Determine the [X, Y] coordinate at the center of the cell enclosing the given text.  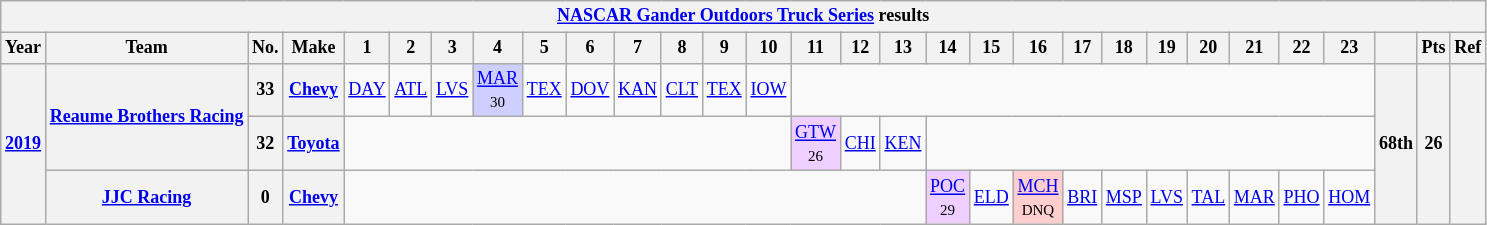
Pts [1434, 48]
MCHDNQ [1038, 197]
17 [1082, 48]
33 [266, 90]
IOW [768, 90]
DOV [590, 90]
23 [1350, 48]
PHO [1302, 197]
10 [768, 48]
Reaume Brothers Racing [146, 116]
KEN [903, 144]
MAR [1254, 197]
68th [1396, 144]
Toyota [314, 144]
CLT [682, 90]
Ref [1468, 48]
20 [1208, 48]
13 [903, 48]
3 [452, 48]
9 [724, 48]
BRI [1082, 197]
19 [1166, 48]
NASCAR Gander Outdoors Truck Series results [744, 16]
22 [1302, 48]
7 [638, 48]
Make [314, 48]
2019 [24, 144]
2 [411, 48]
5 [544, 48]
Year [24, 48]
15 [991, 48]
6 [590, 48]
ELD [991, 197]
4 [498, 48]
14 [948, 48]
TAL [1208, 197]
GTW26 [816, 144]
18 [1124, 48]
21 [1254, 48]
MSP [1124, 197]
MAR30 [498, 90]
CHI [860, 144]
16 [1038, 48]
8 [682, 48]
POC29 [948, 197]
26 [1434, 144]
1 [367, 48]
DAY [367, 90]
ATL [411, 90]
KAN [638, 90]
0 [266, 197]
12 [860, 48]
11 [816, 48]
32 [266, 144]
JJC Racing [146, 197]
Team [146, 48]
No. [266, 48]
HOM [1350, 197]
